For the text-containing cell, return its midpoint in [X, Y] coordinate format. 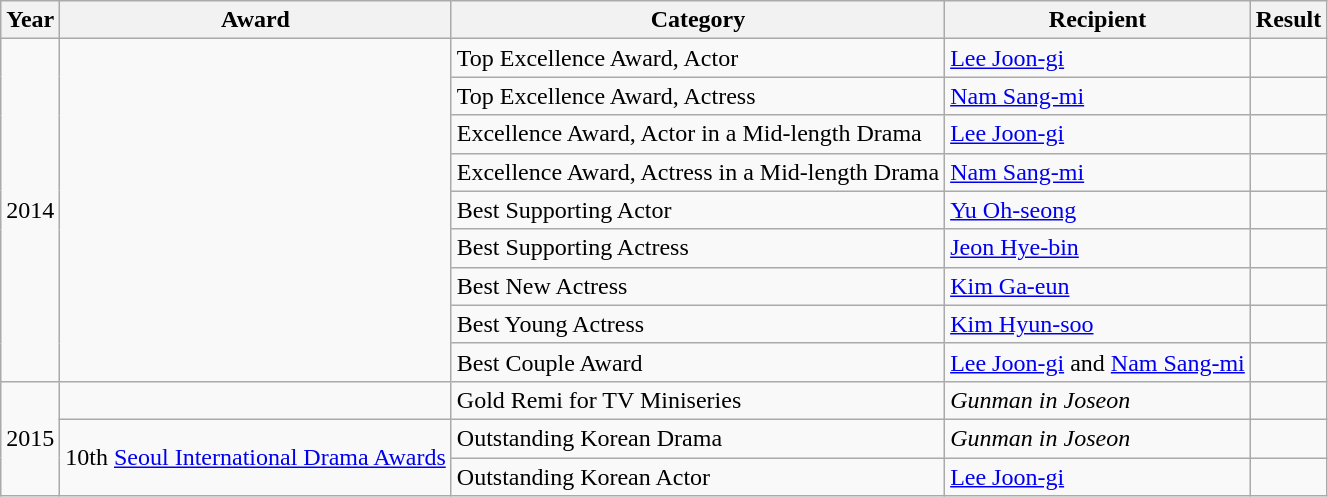
Outstanding Korean Actor [698, 477]
Outstanding Korean Drama [698, 438]
Best Supporting Actress [698, 248]
Best New Actress [698, 286]
Yu Oh-seong [1098, 210]
Kim Ga-eun [1098, 286]
Award [256, 20]
Recipient [1098, 20]
Kim Hyun-soo [1098, 324]
Best Couple Award [698, 362]
Excellence Award, Actress in a Mid-length Drama [698, 172]
10th Seoul International Drama Awards [256, 457]
Top Excellence Award, Actress [698, 96]
Lee Joon-gi and Nam Sang-mi [1098, 362]
Year [30, 20]
Gold Remi for TV Miniseries [698, 400]
Best Supporting Actor [698, 210]
Top Excellence Award, Actor [698, 58]
Jeon Hye-bin [1098, 248]
2014 [30, 210]
Excellence Award, Actor in a Mid-length Drama [698, 134]
Best Young Actress [698, 324]
Result [1288, 20]
Category [698, 20]
2015 [30, 438]
